Extract the (x, y) coordinate from the center of the cell holding the provided text.  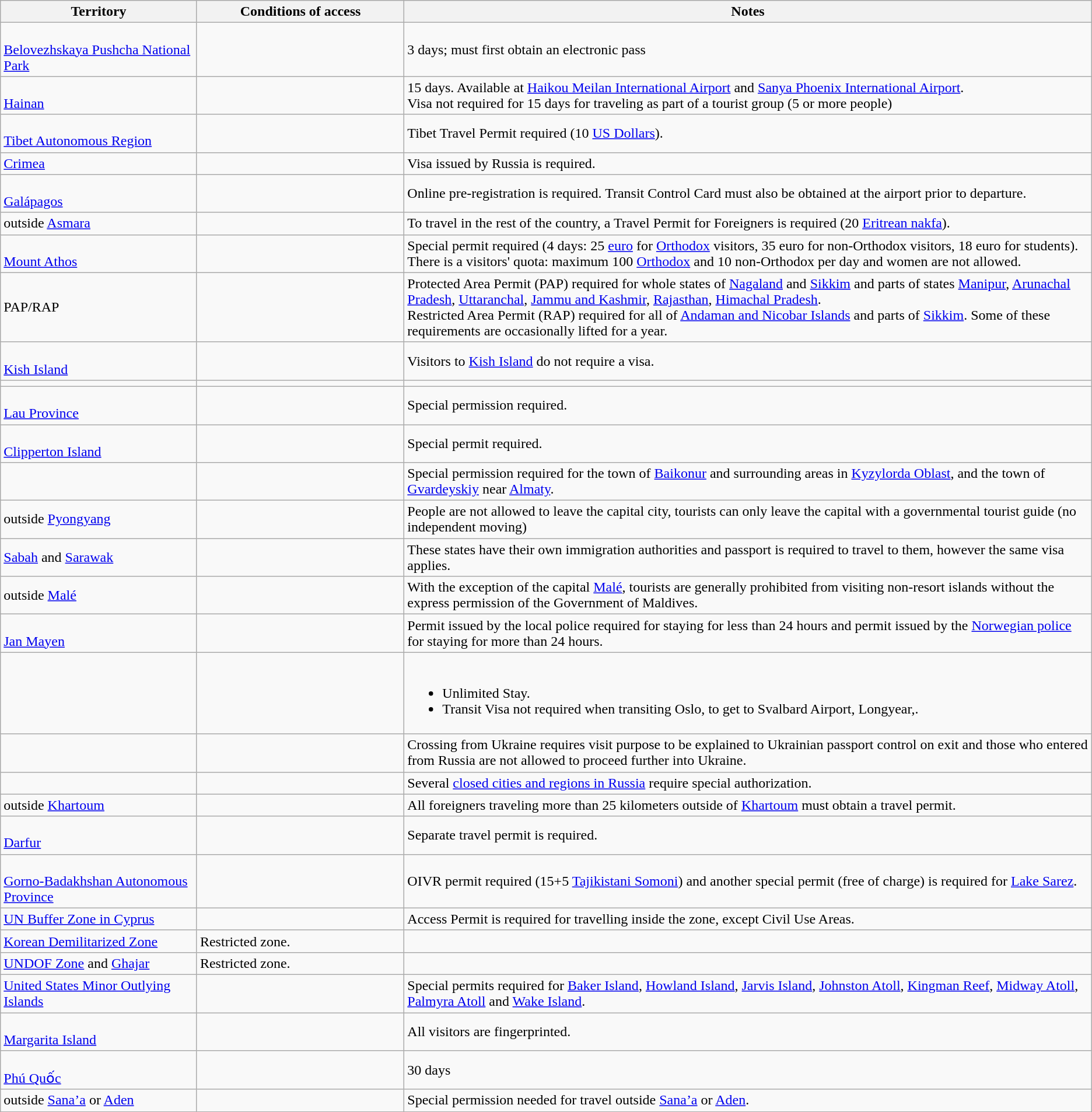
Visa issued by Russia is required. (748, 163)
Mount Athos (99, 253)
outside Khartoum (99, 805)
Special permission needed for travel outside Sana’a or Aden. (748, 1100)
These states have their own immigration authorities and passport is required to travel to them, however the same visa applies. (748, 558)
outside Malé (99, 595)
Hainan (99, 96)
Special permission required for the town of Baikonur and surrounding areas in Kyzylorda Oblast, and the town of Gvardeyskiy near Almaty. (748, 482)
UNDOF Zone and Ghajar (99, 963)
Sabah and Sarawak (99, 558)
Conditions of access (300, 12)
Lau Province (99, 405)
All foreigners traveling more than 25 kilometers outside of Khartoum must obtain a travel permit. (748, 805)
Tibet Travel Permit required (10 US Dollars). (748, 133)
Notes (748, 12)
Darfur (99, 835)
Special permits required for Baker Island, Howland Island, Jarvis Island, Johnston Atoll, Kingman Reef, Midway Atoll, Palmyra Atoll and Wake Island. (748, 993)
OIVR permit required (15+5 Tajikistani Somoni) and another special permit (free of charge) is required for Lake Sarez. (748, 881)
Korean Demilitarized Zone (99, 941)
Phú Quốc (99, 1070)
30 days (748, 1070)
Unlimited Stay.Transit Visa not required when transiting Oslo, to get to Svalbard Airport, Longyear,. (748, 693)
3 days; must first obtain an electronic pass (748, 50)
outside Pyongyang (99, 519)
Special permission required. (748, 405)
Online pre-registration is required. Transit Control Card must also be obtained at the airport prior to departure. (748, 194)
Margarita Island (99, 1031)
PAP/RAP (99, 307)
Galápagos (99, 194)
UN Buffer Zone in Cyprus (99, 919)
To travel in the rest of the country, a Travel Permit for Foreigners is required (20 Eritrean nakfa). (748, 223)
Belovezhskaya Pushcha National Park (99, 50)
outside Asmara (99, 223)
Clipperton Island (99, 443)
All visitors are fingerprinted. (748, 1031)
Separate travel permit is required. (748, 835)
Access Permit is required for travelling inside the zone, except Civil Use Areas. (748, 919)
United States Minor Outlying Islands (99, 993)
Tibet Autonomous Region (99, 133)
Jan Mayen (99, 634)
Crimea (99, 163)
Visitors to Kish Island do not require a visa. (748, 361)
Territory (99, 12)
Special permit required. (748, 443)
Several closed cities and regions in Russia require special authorization. (748, 783)
Gorno-Badakhshan Autonomous Province (99, 881)
People are not allowed to leave the capital city, tourists can only leave the capital with a governmental tourist guide (no independent moving) (748, 519)
Kish Island (99, 361)
outside Sana’a or Aden (99, 1100)
